Determine the (x, y) coordinate at the center of the cell enclosing the given text.  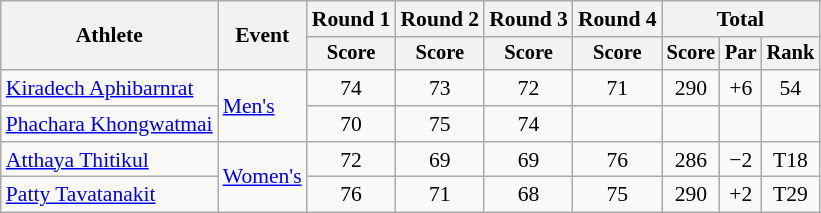
Total (741, 19)
Round 3 (528, 19)
+6 (741, 88)
Kiradech Aphibarnrat (110, 88)
54 (791, 88)
73 (440, 88)
Round 4 (618, 19)
Atthaya Thitikul (110, 160)
+2 (741, 195)
Patty Tavatanakit (110, 195)
Athlete (110, 36)
Round 2 (440, 19)
68 (528, 195)
Phachara Khongwatmai (110, 124)
T18 (791, 160)
T29 (791, 195)
Women's (262, 178)
Event (262, 36)
Par (741, 54)
Rank (791, 54)
−2 (741, 160)
70 (352, 124)
286 (691, 160)
Round 1 (352, 19)
Men's (262, 106)
